For the text-containing cell, return its midpoint in (X, Y) coordinate format. 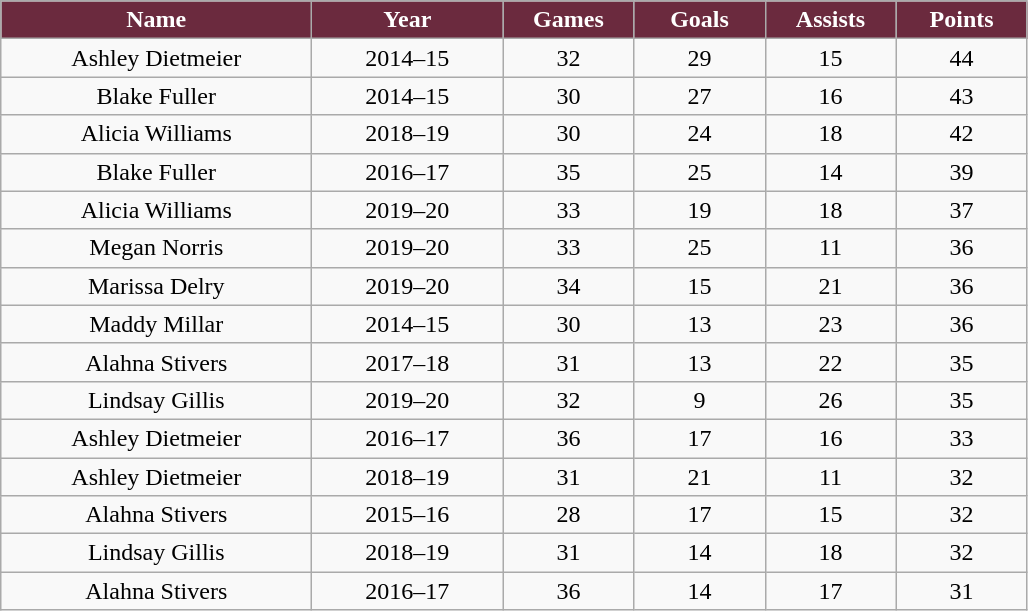
39 (962, 172)
Marissa Delry (156, 286)
37 (962, 210)
Name (156, 20)
Points (962, 20)
29 (700, 58)
43 (962, 96)
34 (568, 286)
23 (830, 324)
27 (700, 96)
Assists (830, 20)
Megan Norris (156, 248)
28 (568, 515)
9 (700, 400)
19 (700, 210)
42 (962, 134)
Games (568, 20)
Year (408, 20)
24 (700, 134)
Goals (700, 20)
2017–18 (408, 362)
26 (830, 400)
Maddy Millar (156, 324)
22 (830, 362)
44 (962, 58)
2015–16 (408, 515)
